Find where the given text appears and provide that cell's center as (X, Y) coordinate. 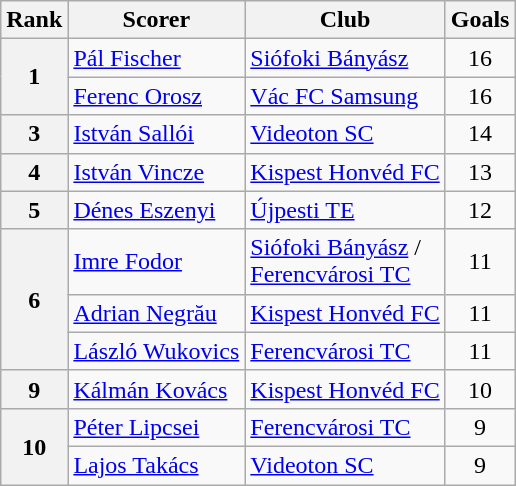
1 (34, 77)
Pál Fischer (156, 58)
Goals (480, 20)
Kálmán Kovács (156, 389)
István Sallói (156, 134)
Rank (34, 20)
László Wukovics (156, 351)
Lajos Takács (156, 465)
4 (34, 172)
12 (480, 210)
Siófoki Bányász /Ferencvárosi TC (345, 262)
Ferenc Orosz (156, 96)
3 (34, 134)
Imre Fodor (156, 262)
Scorer (156, 20)
5 (34, 210)
Adrian Negrău (156, 313)
Péter Lipcsei (156, 427)
Dénes Eszenyi (156, 210)
Újpesti TE (345, 210)
István Vincze (156, 172)
13 (480, 172)
Siófoki Bányász (345, 58)
Club (345, 20)
14 (480, 134)
Vác FC Samsung (345, 96)
6 (34, 300)
